Find where the given text appears and provide that cell's center as (X, Y) coordinate. 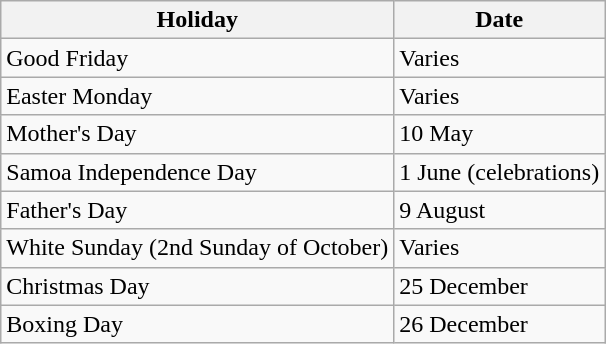
Father's Day (198, 210)
25 December (500, 286)
Boxing Day (198, 324)
Christmas Day (198, 286)
Date (500, 20)
Mother's Day (198, 134)
9 August (500, 210)
26 December (500, 324)
1 June (celebrations) (500, 172)
Samoa Independence Day (198, 172)
White Sunday (2nd Sunday of October) (198, 248)
Holiday (198, 20)
Good Friday (198, 58)
10 May (500, 134)
Easter Monday (198, 96)
